Extract the (X, Y) coordinate from the center of the cell holding the provided text.  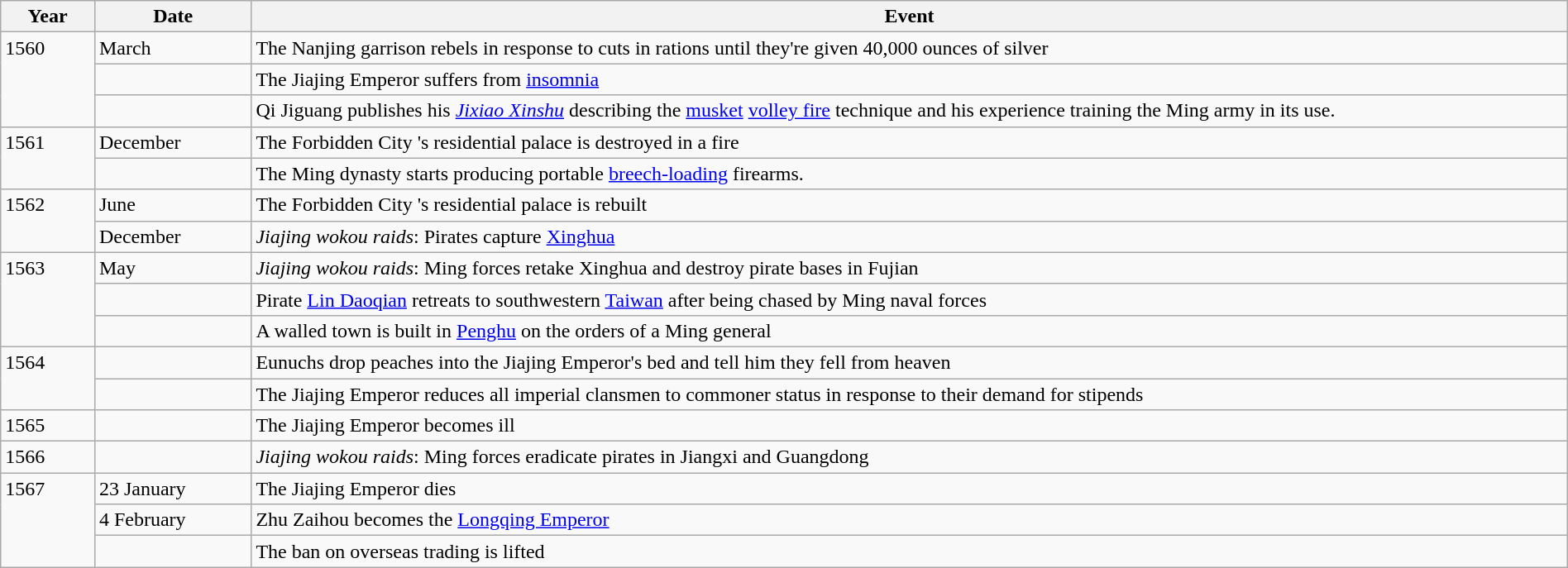
4 February (172, 520)
Event (910, 17)
The Jiajing Emperor becomes ill (910, 426)
Jiajing wokou raids: Ming forces retake Xinghua and destroy pirate bases in Fujian (910, 268)
1562 (48, 221)
The Jiajing Emperor suffers from insomnia (910, 79)
Year (48, 17)
The Jiajing Emperor dies (910, 489)
1560 (48, 79)
The Nanjing garrison rebels in response to cuts in rations until they're given 40,000 ounces of silver (910, 48)
Eunuchs drop peaches into the Jiajing Emperor's bed and tell him they fell from heaven (910, 362)
The Jiajing Emperor reduces all imperial clansmen to commoner status in response to their demand for stipends (910, 394)
Qi Jiguang publishes his Jixiao Xinshu describing the musket volley fire technique and his experience training the Ming army in its use. (910, 111)
1561 (48, 158)
23 January (172, 489)
1567 (48, 520)
Pirate Lin Daoqian retreats to southwestern Taiwan after being chased by Ming naval forces (910, 299)
May (172, 268)
1564 (48, 378)
March (172, 48)
The Ming dynasty starts producing portable breech-loading firearms. (910, 174)
1563 (48, 299)
Jiajing wokou raids: Ming forces eradicate pirates in Jiangxi and Guangdong (910, 457)
The Forbidden City 's residential palace is rebuilt (910, 205)
1565 (48, 426)
Date (172, 17)
June (172, 205)
Jiajing wokou raids: Pirates capture Xinghua (910, 236)
The Forbidden City 's residential palace is destroyed in a fire (910, 142)
A walled town is built in Penghu on the orders of a Ming general (910, 331)
The ban on overseas trading is lifted (910, 551)
Zhu Zaihou becomes the Longqing Emperor (910, 520)
1566 (48, 457)
